Locate the cell with the specified text and output its [x, y] center coordinate. 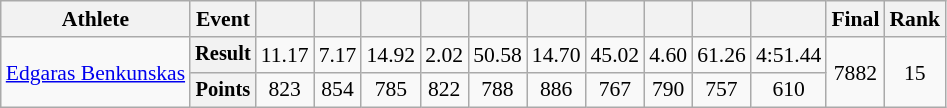
Event [223, 19]
823 [285, 90]
2.02 [444, 55]
767 [616, 90]
4.60 [668, 55]
11.17 [285, 55]
Athlete [96, 19]
14.70 [556, 55]
50.58 [498, 55]
822 [444, 90]
Edgaras Benkunskas [96, 72]
15 [914, 72]
854 [338, 90]
785 [390, 90]
Final [855, 19]
Points [223, 90]
4:51.44 [788, 55]
7.17 [338, 55]
7882 [855, 72]
14.92 [390, 55]
757 [722, 90]
788 [498, 90]
61.26 [722, 55]
790 [668, 90]
45.02 [616, 55]
Result [223, 55]
886 [556, 90]
Rank [914, 19]
610 [788, 90]
